Find where the given text appears and provide that cell's center as [X, Y] coordinate. 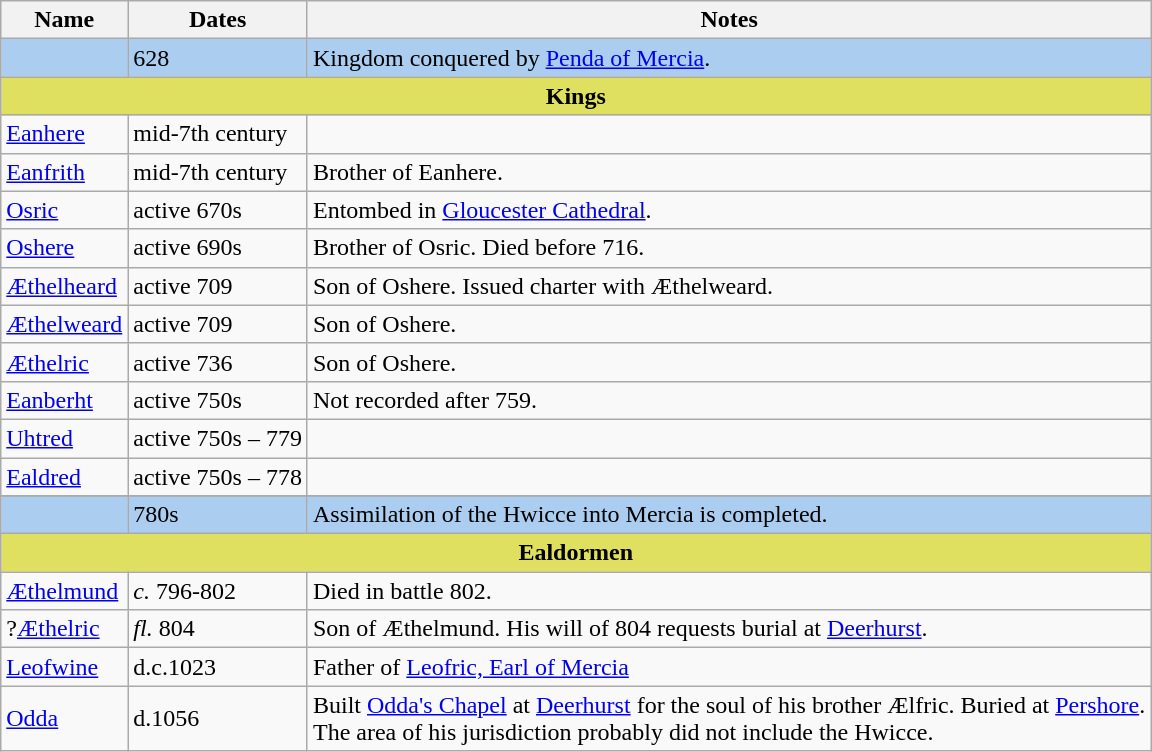
active 750s [218, 400]
d.1056 [218, 718]
active 750s – 778 [218, 477]
Entombed in Gloucester Cathedral. [728, 210]
Ealdormen [576, 553]
Eanberht [64, 400]
?Æthelric [64, 629]
Eanfrith [64, 172]
Son of Æthelmund. His will of 804 requests burial at Deerhurst. [728, 629]
Uhtred [64, 438]
c. 796-802 [218, 591]
Æthelric [64, 362]
Died in battle 802. [728, 591]
d.c.1023 [218, 667]
Oshere [64, 248]
Brother of Osric. Died before 716. [728, 248]
Eanhere [64, 134]
fl. 804 [218, 629]
active 690s [218, 248]
Name [64, 20]
Ealdred [64, 477]
active 670s [218, 210]
active 736 [218, 362]
Notes [728, 20]
628 [218, 58]
Brother of Eanhere. [728, 172]
Osric [64, 210]
Father of Leofric, Earl of Mercia [728, 667]
Son of Oshere. Issued charter with Æthelweard. [728, 286]
Leofwine [64, 667]
Æthelheard [64, 286]
Odda [64, 718]
Assimilation of the Hwicce into Mercia is completed. [728, 515]
Kingdom conquered by Penda of Mercia. [728, 58]
Kings [576, 96]
Dates [218, 20]
Æthelmund [64, 591]
Not recorded after 759. [728, 400]
active 750s – 779 [218, 438]
780s [218, 515]
Æthelweard [64, 324]
